Return the [X, Y] coordinate for the center point of the cell that contains the specified text.  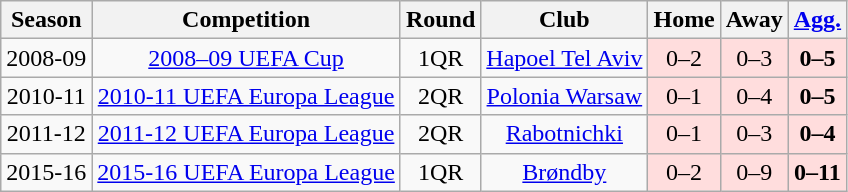
Club [564, 20]
Polonia Warsaw [564, 96]
2008-09 [46, 58]
Agg. [817, 20]
Home [684, 20]
2011-12 UEFA Europa League [246, 134]
0–9 [754, 172]
2010-11 UEFA Europa League [246, 96]
Brøndby [564, 172]
2015-16 [46, 172]
Competition [246, 20]
Hapoel Tel Aviv [564, 58]
2010-11 [46, 96]
2011-12 [46, 134]
Away [754, 20]
0–11 [817, 172]
Season [46, 20]
Round [440, 20]
Rabotnichki [564, 134]
2008–09 UEFA Cup [246, 58]
2015-16 UEFA Europa League [246, 172]
